Locate the cell with the specified text and output its [x, y] center coordinate. 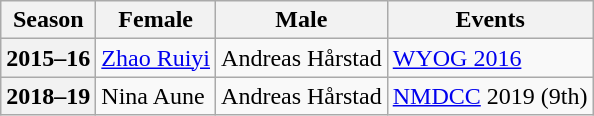
Zhao Ruiyi [156, 58]
Events [490, 20]
Season [48, 20]
2015–16 [48, 58]
Male [302, 20]
WYOG 2016 [490, 58]
Female [156, 20]
NMDCC 2019 (9th) [490, 96]
Nina Aune [156, 96]
2018–19 [48, 96]
